Provide the (x, y) coordinate of the cell's center where the given text is located.  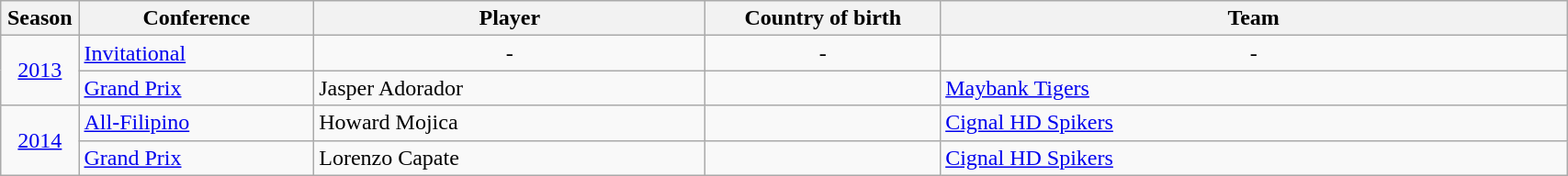
Howard Mojica (510, 123)
Player (510, 18)
Invitational (197, 53)
Maybank Tigers (1254, 88)
Country of birth (823, 18)
2013 (40, 71)
Lorenzo Capate (510, 158)
Jasper Adorador (510, 88)
2014 (40, 140)
Season (40, 18)
Team (1254, 18)
All-Filipino (197, 123)
Conference (197, 18)
